Locate the cell with the specified text and output its (X, Y) center coordinate. 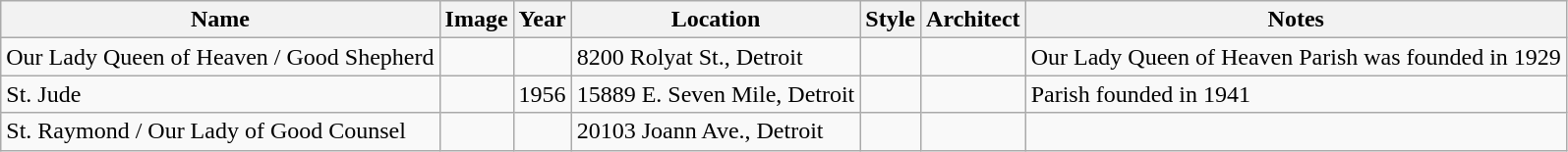
Style (891, 20)
Our Lady Queen of Heaven / Good Shepherd (220, 57)
Notes (1296, 20)
20103 Joann Ave., Detroit (716, 131)
St. Jude (220, 94)
Year (543, 20)
Name (220, 20)
8200 Rolyat St., Detroit (716, 57)
1956 (543, 94)
Image (476, 20)
St. Raymond / Our Lady of Good Counsel (220, 131)
Parish founded in 1941 (1296, 94)
Architect (973, 20)
Location (716, 20)
Our Lady Queen of Heaven Parish was founded in 1929 (1296, 57)
15889 E. Seven Mile, Detroit (716, 94)
